Provide the [X, Y] coordinate of the cell's center where the given text is located.  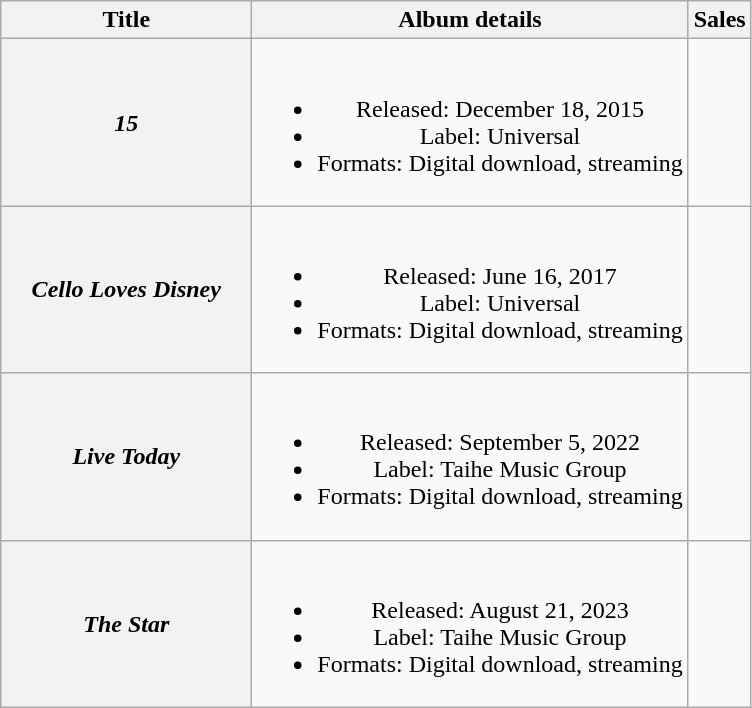
Cello Loves Disney [126, 290]
Title [126, 20]
Album details [470, 20]
15 [126, 122]
Sales [720, 20]
Released: December 18, 2015Label: UniversalFormats: Digital download, streaming [470, 122]
Released: August 21, 2023Label: Taihe Music GroupFormats: Digital download, streaming [470, 624]
The Star [126, 624]
Released: September 5, 2022Label: Taihe Music GroupFormats: Digital download, streaming [470, 456]
Released: June 16, 2017Label: UniversalFormats: Digital download, streaming [470, 290]
Live Today [126, 456]
